Find where the given text appears and provide that cell's center as (x, y) coordinate. 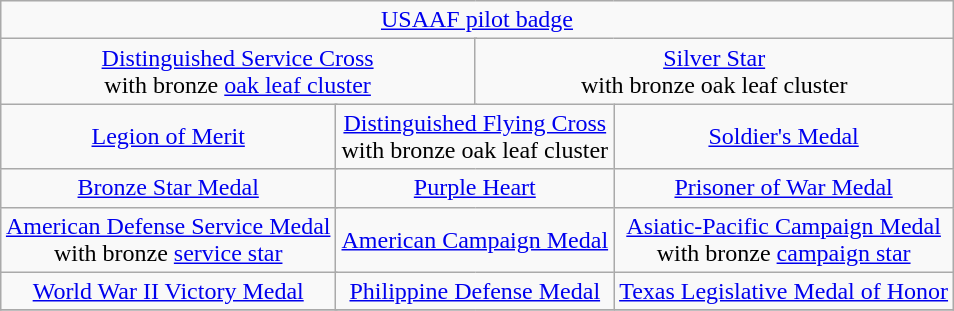
USAAF pilot badge (476, 20)
Philippine Defense Medal (475, 291)
Asiatic-Pacific Campaign Medalwith bronze campaign star (784, 240)
World War II Victory Medal (168, 291)
Silver Starwith bronze oak leaf cluster (714, 72)
American Defense Service Medalwith bronze service star (168, 240)
Purple Heart (475, 188)
American Campaign Medal (475, 240)
Texas Legislative Medal of Honor (784, 291)
Prisoner of War Medal (784, 188)
Bronze Star Medal (168, 188)
Distinguished Service Crosswith bronze oak leaf cluster (237, 72)
Legion of Merit (168, 136)
Distinguished Flying Crosswith bronze oak leaf cluster (475, 136)
Soldier's Medal (784, 136)
